Locate the cell with the specified text and output its (X, Y) center coordinate. 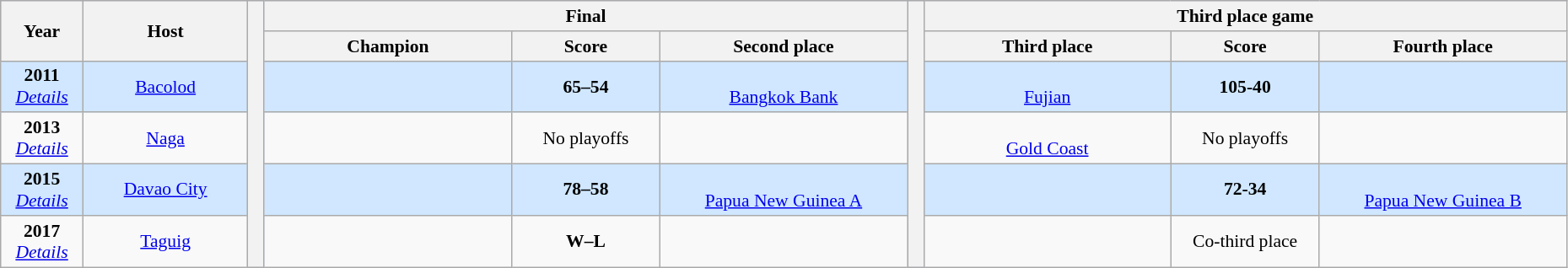
Naga (165, 138)
Bangkok Bank (783, 86)
2015Details (42, 190)
105-40 (1245, 86)
2017Details (42, 241)
Third place game (1245, 16)
Third place (1048, 46)
W–L (586, 241)
Gold Coast (1048, 138)
72-34 (1245, 190)
Papua New Guinea A (783, 190)
Bacolod (165, 86)
Taguig (165, 241)
Fourth place (1442, 46)
Fujian (1048, 86)
2011Details (42, 86)
Davao City (165, 190)
Host (165, 30)
Final (585, 16)
Year (42, 30)
65–54 (586, 86)
78–58 (586, 190)
Co-third place (1245, 241)
Champion (388, 46)
Second place (783, 46)
2013Details (42, 138)
Papua New Guinea B (1442, 190)
